Scan for the cell matching the given text and deliver its (x, y) coordinate at center. 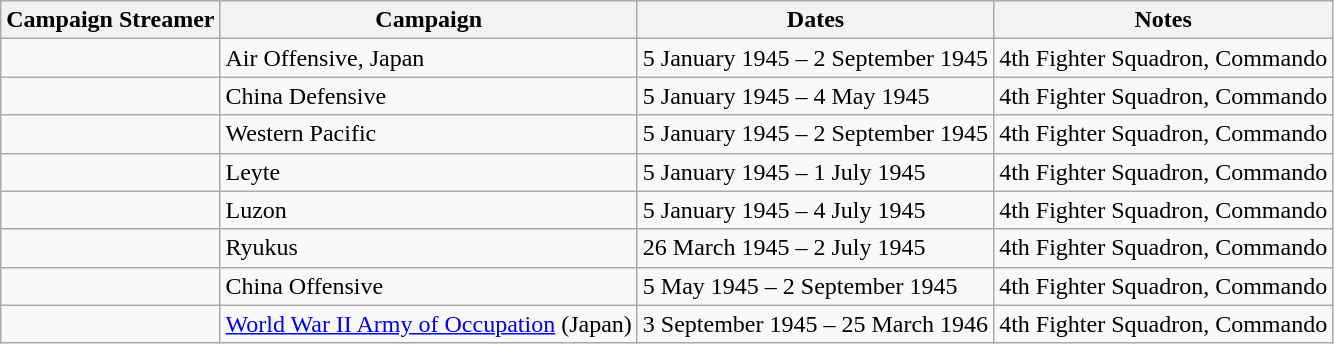
China Defensive (428, 96)
Ryukus (428, 248)
5 May 1945 – 2 September 1945 (815, 286)
5 January 1945 – 1 July 1945 (815, 172)
26 March 1945 – 2 July 1945 (815, 248)
Dates (815, 20)
5 January 1945 – 4 May 1945 (815, 96)
Leyte (428, 172)
Luzon (428, 210)
World War II Army of Occupation (Japan) (428, 324)
Campaign (428, 20)
Western Pacific (428, 134)
5 January 1945 – 4 July 1945 (815, 210)
Campaign Streamer (110, 20)
3 September 1945 – 25 March 1946 (815, 324)
China Offensive (428, 286)
Air Offensive, Japan (428, 58)
Notes (1164, 20)
